Determine the (X, Y) coordinate at the center of the cell enclosing the given text.  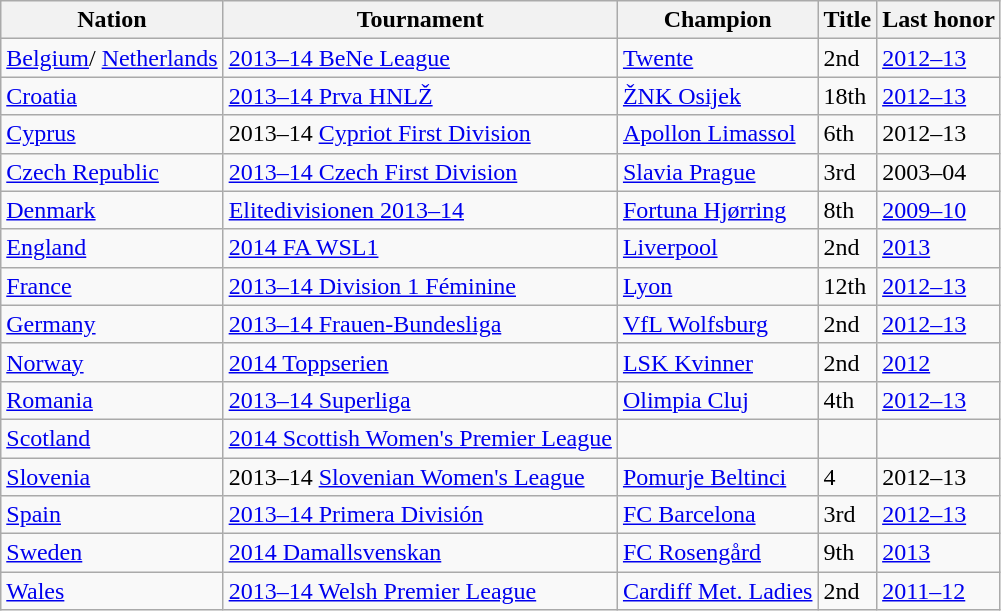
England (112, 248)
Cyprus (112, 134)
Belgium/ Netherlands (112, 58)
6th (848, 134)
Romania (112, 400)
2013–14 Cypriot First Division (420, 134)
2014 Damallsvenskan (420, 553)
Fortuna Hjørring (718, 210)
Pomurje Beltinci (718, 477)
8th (848, 210)
4th (848, 400)
2011–12 (939, 591)
FC Barcelona (718, 515)
2014 Toppserien (420, 362)
Nation (112, 20)
Slovenia (112, 477)
Wales (112, 591)
2013–14 Prva HNLŽ (420, 96)
Tournament (420, 20)
4 (848, 477)
FC Rosengård (718, 553)
2012 (939, 362)
2013–14 Superliga (420, 400)
Croatia (112, 96)
Twente (718, 58)
Denmark (112, 210)
Title (848, 20)
2013–14 Frauen-Bundesliga (420, 324)
12th (848, 286)
Last honor (939, 20)
LSK Kvinner (718, 362)
Cardiff Met. Ladies (718, 591)
2013–14 Primera División (420, 515)
Slavia Prague (718, 172)
2014 FA WSL1 (420, 248)
Lyon (718, 286)
2013–14 Division 1 Féminine (420, 286)
Olimpia Cluj (718, 400)
Spain (112, 515)
Scotland (112, 438)
9th (848, 553)
2009–10 (939, 210)
2003–04 (939, 172)
18th (848, 96)
Sweden (112, 553)
2014 Scottish Women's Premier League (420, 438)
Germany (112, 324)
2013–14 Slovenian Women's League (420, 477)
Apollon Limassol (718, 134)
VfL Wolfsburg (718, 324)
Czech Republic (112, 172)
2013–14 Czech First Division (420, 172)
Champion (718, 20)
Liverpool (718, 248)
ŽNK Osijek (718, 96)
France (112, 286)
2013–14 Welsh Premier League (420, 591)
2013–14 BeNe League (420, 58)
Norway (112, 362)
Elitedivisionen 2013–14 (420, 210)
